Return [x, y] of the center of cell containing provided text 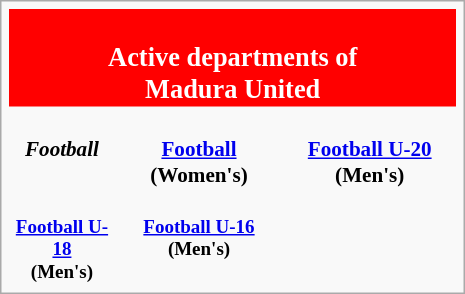
Football U-16 (Men's) [199, 238]
Football U-18(Men's) [62, 238]
Football (Women's) [199, 149]
Active departments ofMadura United [232, 58]
Football U-20 (Men's) [370, 149]
Football [62, 149]
